Pinpoint the cell where the given text exists, returning its [X, Y] midpoint coordinate. 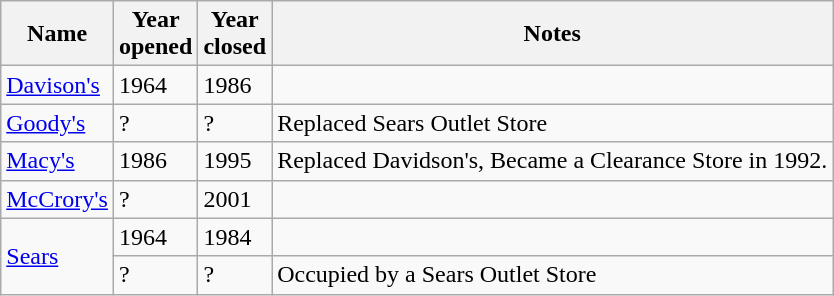
McCrory's [58, 199]
Sears [58, 256]
2001 [235, 199]
Yearclosed [235, 34]
Davison's [58, 85]
Macy's [58, 161]
1984 [235, 237]
Name [58, 34]
Replaced Sears Outlet Store [552, 123]
Occupied by a Sears Outlet Store [552, 275]
Yearopened [155, 34]
Goody's [58, 123]
1995 [235, 161]
Notes [552, 34]
Replaced Davidson's, Became a Clearance Store in 1992. [552, 161]
